Search for the cell housing the specified text and yield its (X, Y) center coordinate. 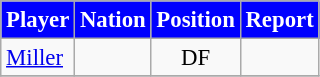
Report (280, 20)
Player (38, 20)
Position (196, 20)
DF (196, 58)
Miller (38, 58)
Nation (113, 20)
